Provide the [x, y] coordinate of the cell's center where the given text is located.  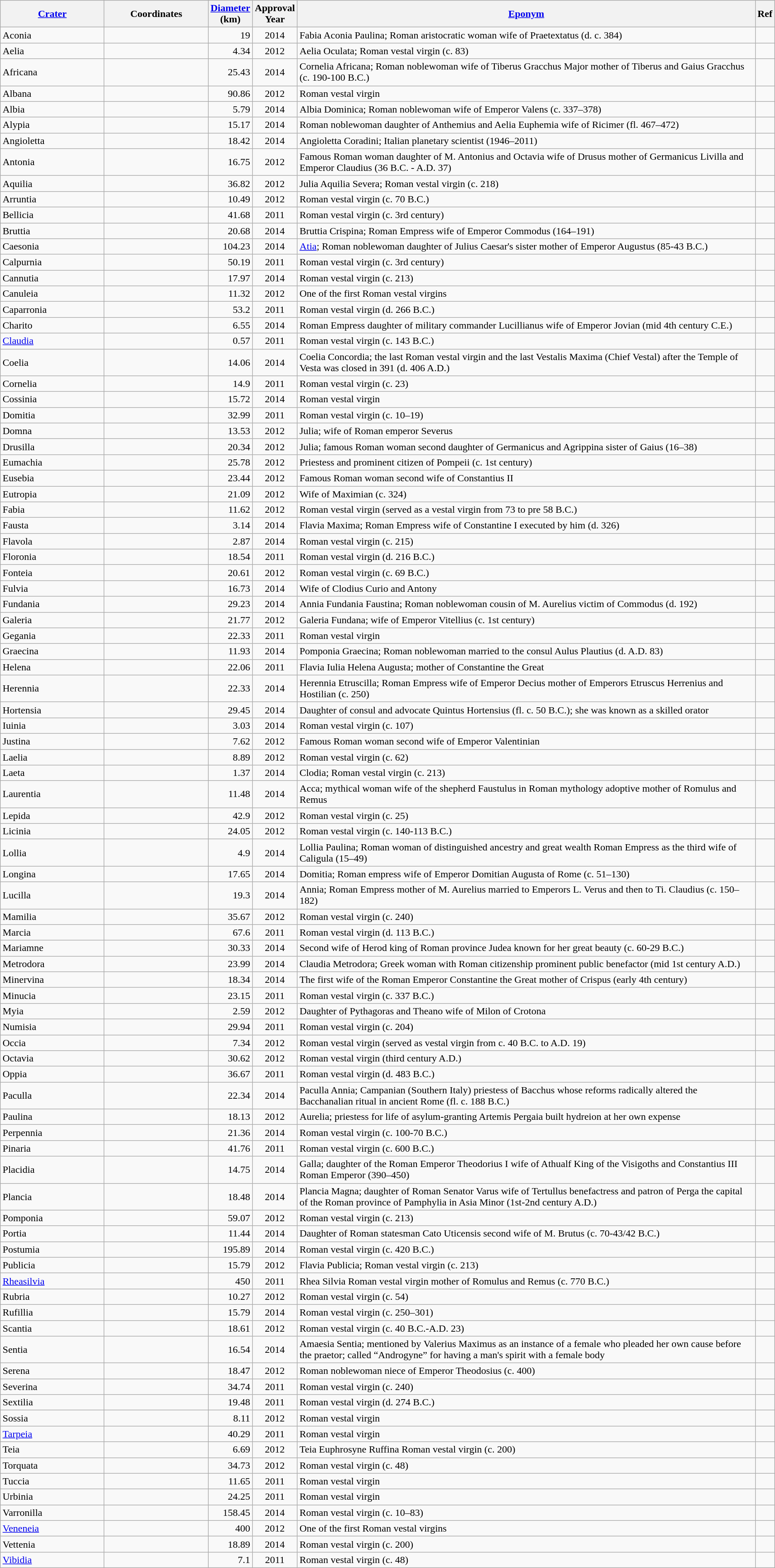
Wife of Maximian (c. 324) [526, 494]
Roman vestal virgin (d. 113 B.C.) [526, 932]
18.34 [230, 980]
Cornelia Africana; Roman noblewoman wife of Tiberus Gracchus Major mother of Tiberus and Gaius Gracchus (c. 190-100 B.C.) [526, 72]
Hortensia [52, 710]
3.14 [230, 526]
Angioletta [52, 141]
Aurelia; priestess for life of asylum-granting Artemis Pergaia built hydreion at her own expense [526, 1117]
Scantia [52, 1328]
41.76 [230, 1148]
16.54 [230, 1350]
7.62 [230, 741]
Oppia [52, 1074]
Famous Roman woman second wife of Emperor Valentinian [526, 741]
29.23 [230, 604]
30.62 [230, 1059]
Roman vestal virgin (c. 25) [526, 816]
6.69 [230, 1450]
24.05 [230, 831]
10.49 [230, 199]
Bruttia Crispina; Roman Empress wife of Emperor Commodus (164–191) [526, 231]
1.37 [230, 773]
The first wife of the Roman Emperor Constantine the Great mother of Crispus (early 4th century) [526, 980]
18.13 [230, 1117]
Daughter of Pythagoras and Theano wife of Milon of Crotona [526, 1011]
90.86 [230, 94]
Serena [52, 1371]
Roman vestal virgin (c. 140-113 B.C.) [526, 831]
Roman vestal virgin (c. 600 B.C.) [526, 1148]
Minervina [52, 980]
50.19 [230, 262]
Roman vestal virgin (c. 100-70 B.C.) [526, 1133]
3.03 [230, 725]
Julia Aquilia Severa; Roman vestal virgin (c. 218) [526, 183]
Caparronia [52, 310]
22.34 [230, 1096]
158.45 [230, 1513]
23.44 [230, 478]
Roman vestal virgin (c. 250–301) [526, 1312]
Daughter of Roman statesman Cato Uticensis second wife of M. Brutus (c. 70-43/42 B.C.) [526, 1234]
Famous Roman woman daughter of M. Antonius and Octavia wife of Drusus mother of Germanicus Livilla and Emperor Claudius (36 B.C. - A.D. 37) [526, 162]
59.07 [230, 1218]
Placidia [52, 1169]
18.61 [230, 1328]
Licinia [52, 831]
Roman vestal virgin (c. 10–19) [526, 415]
Severina [52, 1387]
Rhea Silvia Roman vestal virgin mother of Romulus and Remus (c. 770 B.C.) [526, 1281]
17.97 [230, 278]
Lollia [52, 852]
Roman noblewoman niece of Emperor Theodosius (c. 400) [526, 1371]
Roman vestal virgin (c. 420 B.C.) [526, 1249]
17.65 [230, 874]
Coelia Concordia; the last Roman vestal virgin and the last Vestalis Maxima (Chief Vestal) after the Temple of Vesta was closed in 391 (d. 406 A.D.) [526, 363]
Urbinia [52, 1497]
19.48 [230, 1402]
Albia Dominica; Roman noblewoman wife of Emperor Valens (c. 337–378) [526, 109]
14.9 [230, 384]
11.44 [230, 1234]
Galeria [52, 620]
6.55 [230, 325]
Aelia Oculata; Roman vestal virgin (c. 83) [526, 51]
29.45 [230, 710]
Numisia [52, 1027]
34.73 [230, 1465]
Africana [52, 72]
Fonteia [52, 573]
Roman vestal virgin (served as a vestal virgin from 73 to pre 58 B.C.) [526, 510]
Metrodora [52, 964]
5.79 [230, 109]
Second wife of Herod king of Roman province Judea known for her great beauty (c. 60-29 B.C.) [526, 948]
34.74 [230, 1387]
Galla; daughter of the Roman Emperor Theodorius I wife of Athualf King of the Visigoths and Constantius III Roman Emperor (390–450) [526, 1169]
Roman vestal virgin (c. 107) [526, 725]
Antonia [52, 162]
Roman vestal virgin (c. 54) [526, 1297]
Fundania [52, 604]
Roman vestal virgin (third century A.D.) [526, 1059]
Rubria [52, 1297]
20.61 [230, 573]
Sextilia [52, 1402]
104.23 [230, 247]
Roman Empress daughter of military commander Lucillianus wife of Emperor Jovian (mid 4th century C.E.) [526, 325]
Pomponia Graecina; Roman noblewoman married to the consul Aulus Plautius (d. A.D. 83) [526, 651]
14.06 [230, 363]
Fabia [52, 510]
Occia [52, 1042]
Calpurnia [52, 262]
Floronia [52, 557]
2.87 [230, 541]
400 [230, 1528]
Bellicia [52, 215]
18.54 [230, 557]
11.32 [230, 294]
Roman vestal virgin (c. 70 B.C.) [526, 199]
Julia; wife of Roman emperor Severus [526, 431]
Veneneia [52, 1528]
Roman vestal virgin (d. 216 B.C.) [526, 557]
Laurentia [52, 795]
Roman vestal virgin (c. 200) [526, 1544]
16.73 [230, 588]
7.1 [230, 1560]
Minucia [52, 995]
Marcia [52, 932]
Paulina [52, 1117]
Roman vestal virgin (served as vestal virgin from c. 40 B.C. to A.D. 19) [526, 1042]
29.94 [230, 1027]
Cannutia [52, 278]
Roman vestal virgin (c. 337 B.C.) [526, 995]
Fabia Aconia Paulina; Roman aristocratic woman wife of Praetextatus (d. c. 384) [526, 35]
10.27 [230, 1297]
Roman vestal virgin (c. 23) [526, 384]
Alypia [52, 125]
21.77 [230, 620]
19.3 [230, 896]
Tuccia [52, 1481]
4.34 [230, 51]
Roman vestal virgin (c. 143 B.C.) [526, 341]
Charito [52, 325]
2.59 [230, 1011]
11.65 [230, 1481]
Longina [52, 874]
Cossinia [52, 399]
Flavola [52, 541]
Claudia [52, 341]
20.68 [230, 231]
Mariamne [52, 948]
18.48 [230, 1197]
Galeria Fundana; wife of Emperor Vitellius (c. 1st century) [526, 620]
11.62 [230, 510]
Canuleia [52, 294]
Roman vestal virgin (c. 10–83) [526, 1513]
Annia Fundania Faustina; Roman noblewoman cousin of M. Aurelius victim of Commodus (d. 192) [526, 604]
Fausta [52, 526]
Torquata [52, 1465]
Priestess and prominent citizen of Pompeii (c. 1st century) [526, 462]
Domna [52, 431]
35.67 [230, 917]
4.9 [230, 852]
Crater [52, 14]
Laelia [52, 757]
41.68 [230, 215]
Claudia Metrodora; Greek woman with Roman citizenship prominent public benefactor (mid 1st century A.D.) [526, 964]
Rufillia [52, 1312]
Postumia [52, 1249]
Diameter(km) [230, 14]
40.29 [230, 1434]
Roman vestal virgin (c. 40 B.C.-A.D. 23) [526, 1328]
Publicia [52, 1265]
Famous Roman woman second wife of Constantius II [526, 478]
Aelia [52, 51]
Teia Euphrosyne Ruffina Roman vestal virgin (c. 200) [526, 1450]
16.75 [230, 162]
Arruntia [52, 199]
20.34 [230, 447]
36.82 [230, 183]
Fulvia [52, 588]
Laeta [52, 773]
Roman vestal virgin (d. 266 B.C.) [526, 310]
Plancia [52, 1197]
22.06 [230, 667]
Pomponia [52, 1218]
Roman vestal virgin (d. 483 B.C.) [526, 1074]
42.9 [230, 816]
Gegania [52, 636]
23.99 [230, 964]
Tarpeia [52, 1434]
Lepida [52, 816]
Eumachia [52, 462]
Lollia Paulina; Roman woman of distinguished ancestry and great wealth Roman Empress as the third wife of Caligula (15–49) [526, 852]
Myia [52, 1011]
Roman vestal virgin (c. 215) [526, 541]
8.89 [230, 757]
Acca; mythical woman wife of the shepherd Faustulus in Roman mythology adoptive mother of Romulus and Remus [526, 795]
14.75 [230, 1169]
ApprovalYear [275, 14]
Justina [52, 741]
23.15 [230, 995]
36.67 [230, 1074]
Domitia; Roman empress wife of Emperor Domitian Augusta of Rome (c. 51–130) [526, 874]
Aquilia [52, 183]
Teia [52, 1450]
Eutropia [52, 494]
Herennia [52, 689]
Flavia Iulia Helena Augusta; mother of Constantine the Great [526, 667]
Portia [52, 1234]
Rheasilvia [52, 1281]
67.6 [230, 932]
Flavia Publicia; Roman vestal virgin (c. 213) [526, 1265]
53.2 [230, 310]
Paculla [52, 1096]
Roman vestal virgin (c. 62) [526, 757]
Graecina [52, 651]
25.43 [230, 72]
Caesonia [52, 247]
13.53 [230, 431]
Daughter of consul and advocate Quintus Hortensius (fl. c. 50 B.C.); she was known as a skilled orator [526, 710]
18.42 [230, 141]
Roman noblewoman daughter of Anthemius and Aelia Euphemia wife of Ricimer (fl. 467–472) [526, 125]
Roman vestal virgin (c. 204) [526, 1027]
Pinaria [52, 1148]
Coordinates [156, 14]
0.57 [230, 341]
Helena [52, 667]
Domitia [52, 415]
18.89 [230, 1544]
21.09 [230, 494]
Eponym [526, 14]
Herennia Etruscilla; Roman Empress wife of Emperor Decius mother of Emperors Etruscus Herrenius and Hostilian (c. 250) [526, 689]
Clodia; Roman vestal virgin (c. 213) [526, 773]
Annia; Roman Empress mother of M. Aurelius married to Emperors L. Verus and then to Ti. Claudius (c. 150–182) [526, 896]
Flavia Maxima; Roman Empress wife of Constantine I executed by him (d. 326) [526, 526]
Drusilla [52, 447]
32.99 [230, 415]
Wife of Clodius Curio and Antony [526, 588]
Angioletta Coradini; Italian planetary scientist (1946–2011) [526, 141]
Varronilla [52, 1513]
Roman vestal virgin (c. 69 B.C.) [526, 573]
Sossia [52, 1418]
8.11 [230, 1418]
Mamilia [52, 917]
195.89 [230, 1249]
15.17 [230, 125]
18.47 [230, 1371]
Perpennia [52, 1133]
Julia; famous Roman woman second daughter of Germanicus and Agrippina sister of Gaius (16–38) [526, 447]
21.36 [230, 1133]
24.25 [230, 1497]
30.33 [230, 948]
11.93 [230, 651]
19 [230, 35]
Bruttia [52, 231]
Ref [765, 14]
15.72 [230, 399]
Cornelia [52, 384]
11.48 [230, 795]
7.34 [230, 1042]
450 [230, 1281]
Coelia [52, 363]
Vibidia [52, 1560]
Albia [52, 109]
Octavia [52, 1059]
Albana [52, 94]
25.78 [230, 462]
Sentia [52, 1350]
Vettenia [52, 1544]
Lucilla [52, 896]
Iuinia [52, 725]
Eusebia [52, 478]
Atia; Roman noblewoman daughter of Julius Caesar's sister mother of Emperor Augustus (85-43 B.C.) [526, 247]
Aconia [52, 35]
Roman vestal virgin (d. 274 B.C.) [526, 1402]
